Locate the cell with the specified text and output its [x, y] center coordinate. 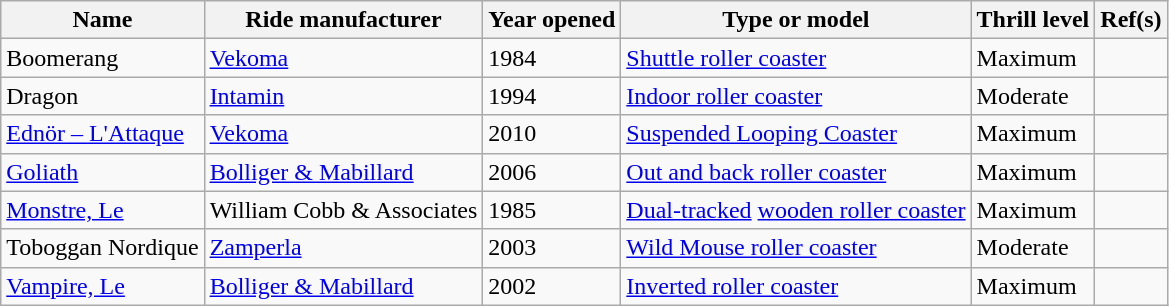
Thrill level [1033, 20]
2002 [552, 286]
1984 [552, 58]
Intamin [344, 96]
1994 [552, 96]
Ednör – L'Attaque [102, 134]
Dual-tracked wooden roller coaster [796, 210]
William Cobb & Associates [344, 210]
Goliath [102, 172]
Inverted roller coaster [796, 286]
Zamperla [344, 248]
Ref(s) [1131, 20]
Toboggan Nordique [102, 248]
Type or model [796, 20]
2003 [552, 248]
Ride manufacturer [344, 20]
Suspended Looping Coaster [796, 134]
1985 [552, 210]
Vampire, Le [102, 286]
Shuttle roller coaster [796, 58]
Out and back roller coaster [796, 172]
Year opened [552, 20]
2010 [552, 134]
Indoor roller coaster [796, 96]
2006 [552, 172]
Name [102, 20]
Wild Mouse roller coaster [796, 248]
Monstre, Le [102, 210]
Boomerang [102, 58]
Dragon [102, 96]
